Determine the [x, y] coordinate at the center of the cell enclosing the given text.  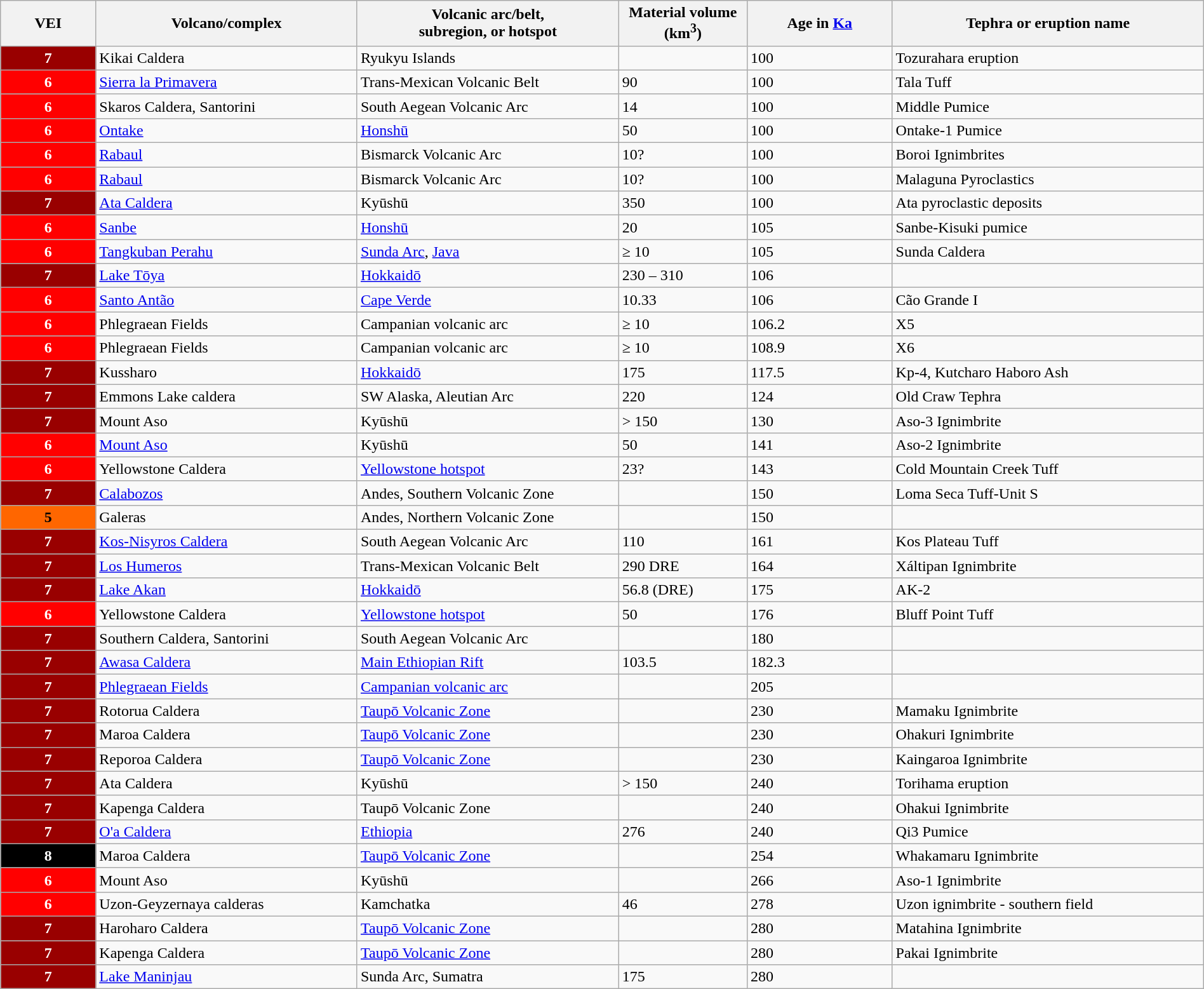
23? [683, 469]
Material volume (km3) [683, 24]
8 [48, 856]
Kaingaroa Ignimbrite [1048, 759]
Tala Tuff [1048, 82]
46 [683, 904]
Sunda Arc, Sumatra [488, 977]
Sunda Arc, Java [488, 252]
Lake Akan [227, 590]
5 [48, 517]
AK-2 [1048, 590]
350 [683, 203]
254 [820, 856]
182.3 [820, 663]
Pakai Ignimbrite [1048, 953]
278 [820, 904]
Kp-4, Kutcharo Haboro Ash [1048, 372]
Tephra or eruption name [1048, 24]
Ata pyroclastic deposits [1048, 203]
141 [820, 445]
Kussharo [227, 372]
90 [683, 82]
SW Alaska, Aleutian Arc [488, 396]
Whakamaru Ignimbrite [1048, 856]
Ontake-1 Pumice [1048, 130]
Rotorua Caldera [227, 711]
Main Ethiopian Rift [488, 663]
X6 [1048, 348]
Malaguna Pyroclastics [1048, 179]
Sierra la Primavera [227, 82]
Galeras [227, 517]
Age in Ka [820, 24]
Ohakui Ignimbrite [1048, 807]
Boroi Ignimbrites [1048, 155]
110 [683, 542]
Ryukyu Islands [488, 58]
Tangkuban Perahu [227, 252]
10.33 [683, 300]
266 [820, 880]
Volcanic arc/belt,subregion, or hotspot [488, 24]
14 [683, 106]
Aso-1 Ignimbrite [1048, 880]
20 [683, 227]
Torihama eruption [1048, 783]
Aso-3 Ignimbrite [1048, 420]
O'a Caldera [227, 831]
108.9 [820, 348]
Santo Antão [227, 300]
Kos Plateau Tuff [1048, 542]
Sunda Caldera [1048, 252]
Kos-Nisyros Caldera [227, 542]
Bluff Point Tuff [1048, 614]
Andes, Northern Volcanic Zone [488, 517]
164 [820, 566]
Uzon-Geyzernaya calderas [227, 904]
276 [683, 831]
Haroharo Caldera [227, 929]
Cold Mountain Creek Tuff [1048, 469]
205 [820, 687]
Ontake [227, 130]
Southern Caldera, Santorini [227, 638]
Volcano/complex [227, 24]
161 [820, 542]
130 [820, 420]
VEI [48, 24]
Cão Grande I [1048, 300]
Matahina Ignimbrite [1048, 929]
56.8 (DRE) [683, 590]
Tozurahara eruption [1048, 58]
Xáltipan Ignimbrite [1048, 566]
Calabozos [227, 493]
106.2 [820, 324]
Andes, Southern Volcanic Zone [488, 493]
103.5 [683, 663]
Cape Verde [488, 300]
Loma Seca Tuff-Unit S [1048, 493]
230 – 310 [683, 276]
Uzon ignimbrite - southern field [1048, 904]
176 [820, 614]
Kikai Caldera [227, 58]
Awasa Caldera [227, 663]
117.5 [820, 372]
143 [820, 469]
X5 [1048, 324]
Sanbe [227, 227]
220 [683, 396]
Kamchatka [488, 904]
Old Craw Tephra [1048, 396]
Reporoa Caldera [227, 759]
Sanbe-Kisuki pumice [1048, 227]
Los Humeros [227, 566]
290 DRE [683, 566]
Aso-2 Ignimbrite [1048, 445]
Middle Pumice [1048, 106]
Qi3 Pumice [1048, 831]
124 [820, 396]
180 [820, 638]
Ohakuri Ignimbrite [1048, 735]
Lake Maninjau [227, 977]
Mamaku Ignimbrite [1048, 711]
Emmons Lake caldera [227, 396]
Ethiopia [488, 831]
Skaros Caldera, Santorini [227, 106]
Lake Tōya [227, 276]
